Search for the cell housing the specified text and yield its [x, y] center coordinate. 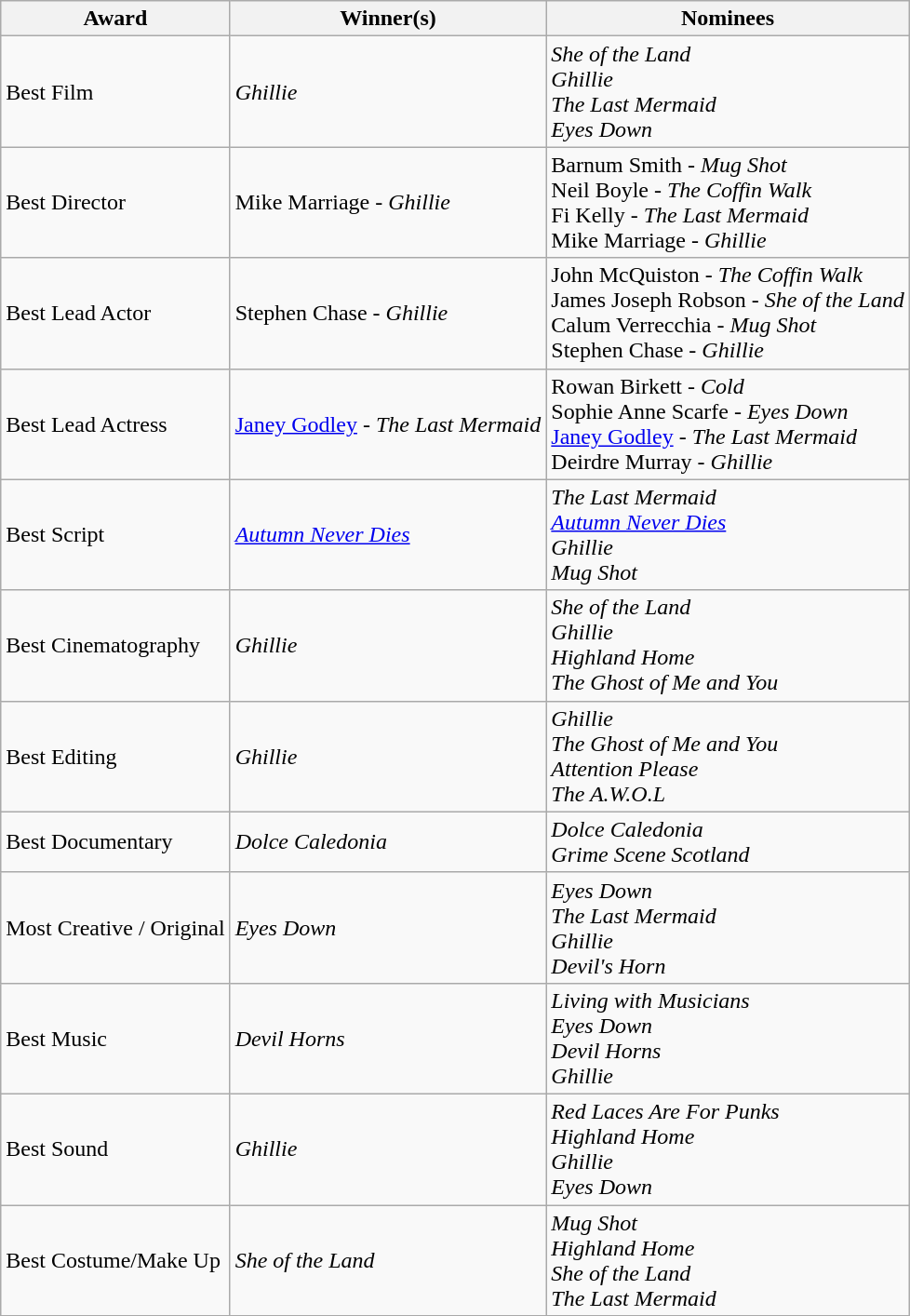
John McQuiston - The Coffin WalkJames Joseph Robson - She of the LandCalum Verrecchia - Mug ShotStephen Chase - Ghillie [728, 313]
Best Editing [115, 756]
Living with MusiciansEyes DownDevil HornsGhillie [728, 1039]
Best Cinematography [115, 646]
The Last MermaidAutumn Never DiesGhillieMug Shot [728, 534]
Winner(s) [388, 19]
Eyes DownThe Last MermaidGhillieDevil's Horn [728, 927]
Best Film [115, 91]
Barnum Smith - Mug ShotNeil Boyle - The Coffin WalkFi Kelly - The Last MermaidMike Marriage - Ghillie [728, 203]
Dolce CaledoniaGrime Scene Scotland [728, 841]
Best Script [115, 534]
Best Music [115, 1039]
Autumn Never Dies [388, 534]
Mike Marriage - Ghillie [388, 203]
Red Laces Are For PunksHighland HomeGhillieEyes Down [728, 1148]
Rowan Birkett - ColdSophie Anne Scarfe - Eyes DownJaney Godley - The Last MermaidDeirdre Murray - Ghillie [728, 424]
Dolce Caledonia [388, 841]
Best Lead Actress [115, 424]
Most Creative / Original [115, 927]
Best Costume/Make Up [115, 1260]
Nominees [728, 19]
Stephen Chase - Ghillie [388, 313]
Best Lead Actor [115, 313]
Janey Godley - The Last Mermaid [388, 424]
Award [115, 19]
GhillieThe Ghost of Me and YouAttention PleaseThe A.W.O.L [728, 756]
Mug ShotHighland HomeShe of the LandThe Last Mermaid [728, 1260]
Best Documentary [115, 841]
She of the LandGhillieThe Last MermaidEyes Down [728, 91]
She of the LandGhillieHighland HomeThe Ghost of Me and You [728, 646]
Best Director [115, 203]
Eyes Down [388, 927]
Devil Horns [388, 1039]
Best Sound [115, 1148]
She of the Land [388, 1260]
